From the cell containing the given text, extract its center point as (x, y) coordinate. 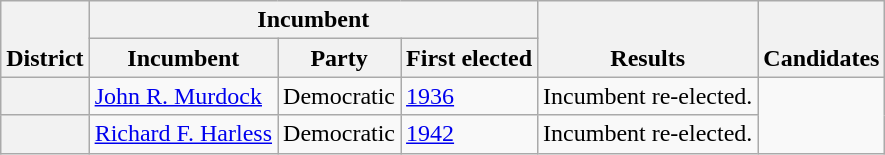
Richard F. Harless (183, 134)
1936 (470, 96)
District (45, 39)
Results (648, 39)
John R. Murdock (183, 96)
Candidates (822, 39)
First elected (470, 58)
Party (340, 58)
1942 (470, 134)
